Return [X, Y] of the center of cell containing provided text 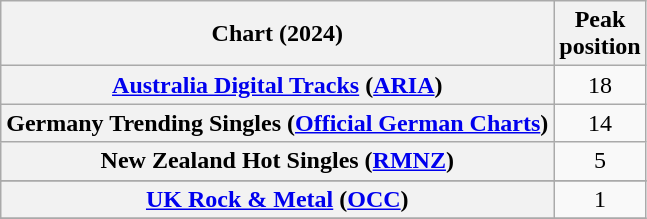
Australia Digital Tracks (ARIA) [278, 85]
UK Rock & Metal (OCC) [278, 199]
5 [600, 161]
18 [600, 85]
Germany Trending Singles (Official German Charts) [278, 123]
Chart (2024) [278, 34]
1 [600, 199]
14 [600, 123]
Peakposition [600, 34]
New Zealand Hot Singles (RMNZ) [278, 161]
